Extract the [X, Y] coordinate from the center of the cell holding the provided text.  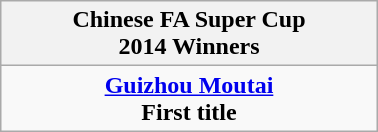
Guizhou MoutaiFirst title [189, 98]
Chinese FA Super Cup2014 Winners [189, 34]
